Detect which cell encompasses the target text, then output its (x, y) center coordinate. 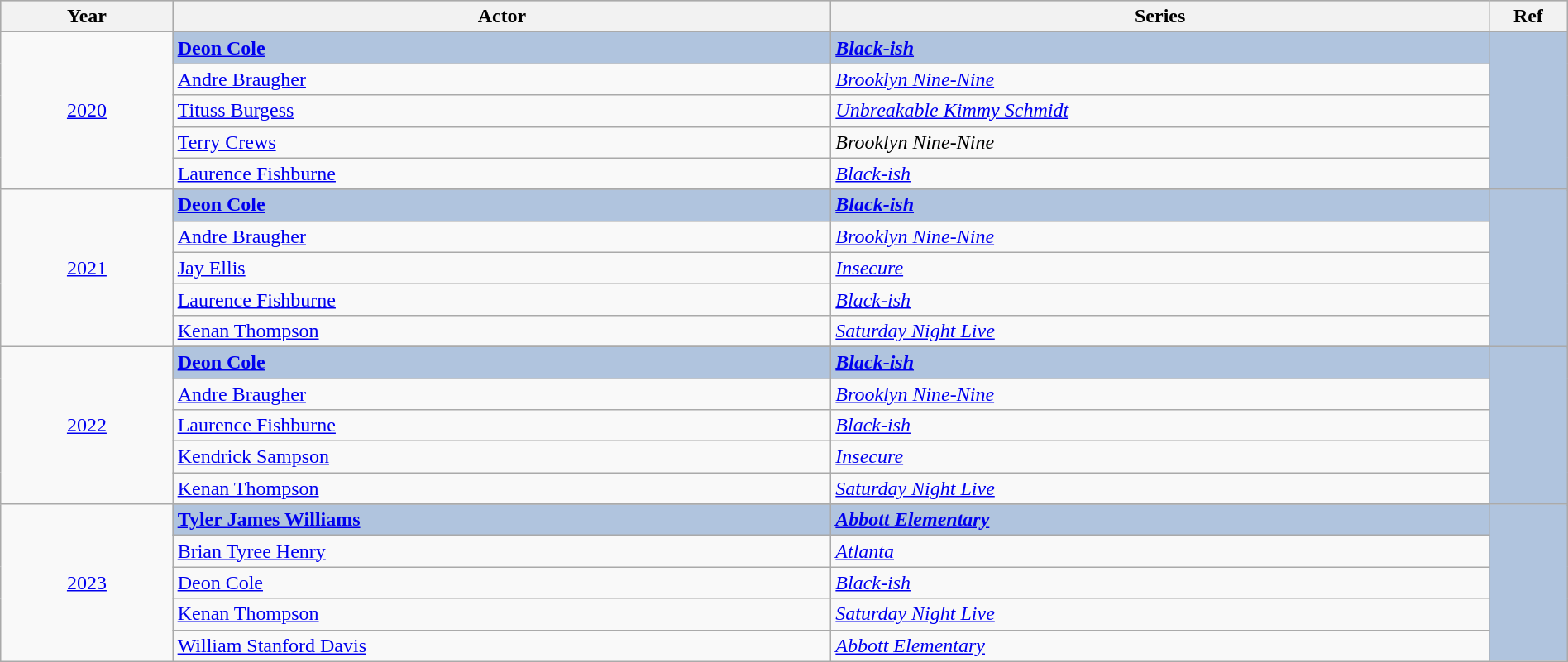
Jay Ellis (502, 268)
2022 (87, 425)
Unbreakable Kimmy Schmidt (1160, 111)
William Stanford Davis (502, 645)
Actor (502, 17)
Tituss Burgess (502, 111)
Brian Tyree Henry (502, 551)
Tyler James Williams (502, 520)
Terry Crews (502, 142)
2023 (87, 583)
2021 (87, 268)
2020 (87, 111)
Ref (1528, 17)
Year (87, 17)
Series (1160, 17)
Kendrick Sampson (502, 457)
Atlanta (1160, 551)
